For the text-containing cell, return its midpoint in [X, Y] coordinate format. 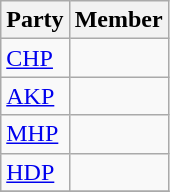
AKP [35, 96]
Party [35, 20]
MHP [35, 134]
Member [118, 20]
CHP [35, 58]
HDP [35, 172]
